Identify which cell holds the provided text, then report its (x, y) central coordinate. 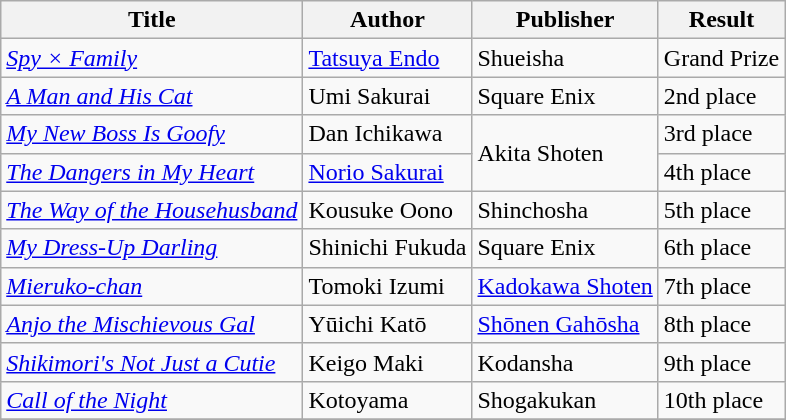
Keigo Maki (388, 362)
Mieruko-chan (152, 286)
Yūichi Katō (388, 324)
2nd place (721, 96)
4th place (721, 172)
Shueisha (565, 58)
Umi Sakurai (388, 96)
8th place (721, 324)
10th place (721, 400)
Tatsuya Endo (388, 58)
5th place (721, 210)
The Way of the Househusband (152, 210)
Result (721, 20)
Publisher (565, 20)
Tomoki Izumi (388, 286)
Kotoyama (388, 400)
Akita Shoten (565, 153)
Shogakukan (565, 400)
Spy × Family (152, 58)
Kousuke Oono (388, 210)
Kodansha (565, 362)
3rd place (721, 134)
6th place (721, 248)
Shikimori's Not Just a Cutie (152, 362)
Title (152, 20)
Shinchosha (565, 210)
Author (388, 20)
Kadokawa Shoten (565, 286)
Call of the Night (152, 400)
9th place (721, 362)
Norio Sakurai (388, 172)
My Dress-Up Darling (152, 248)
Shōnen Gahōsha (565, 324)
My New Boss Is Goofy (152, 134)
Dan Ichikawa (388, 134)
A Man and His Cat (152, 96)
7th place (721, 286)
Anjo the Mischievous Gal (152, 324)
Shinichi Fukuda (388, 248)
Grand Prize (721, 58)
The Dangers in My Heart (152, 172)
